Extract the [X, Y] coordinate from the center of the cell holding the provided text.  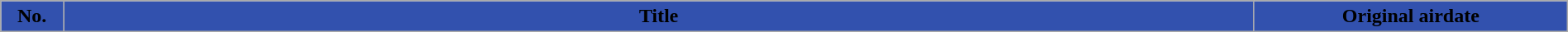
Title [659, 16]
No. [32, 16]
Original airdate [1411, 16]
